Provide the [x, y] coordinate of the cell's center where the given text is located.  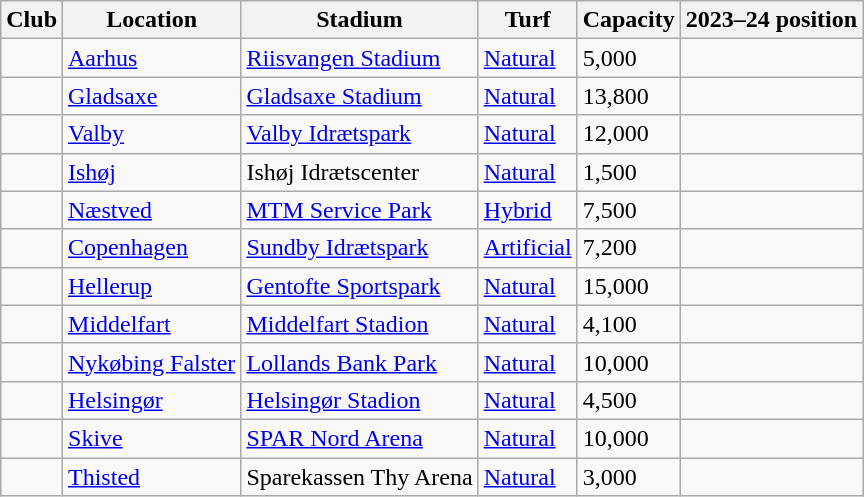
5,000 [628, 58]
Skive [152, 438]
Nykøbing Falster [152, 362]
Gladsaxe [152, 96]
Helsingør Stadion [360, 400]
Middelfart [152, 324]
Sparekassen Thy Arena [360, 477]
Lollands Bank Park [360, 362]
Riisvangen Stadium [360, 58]
3,000 [628, 477]
Artificial [528, 248]
Valby [152, 134]
Gladsaxe Stadium [360, 96]
Copenhagen [152, 248]
Helsingør [152, 400]
Location [152, 20]
SPAR Nord Arena [360, 438]
Gentofte Sportspark [360, 286]
Valby Idrætspark [360, 134]
1,500 [628, 172]
12,000 [628, 134]
2023–24 position [771, 20]
7,500 [628, 210]
4,500 [628, 400]
Capacity [628, 20]
Thisted [152, 477]
Hellerup [152, 286]
Club [32, 20]
Middelfart Stadion [360, 324]
4,100 [628, 324]
Ishøj Idrætscenter [360, 172]
Hybrid [528, 210]
Sundby Idrætspark [360, 248]
Stadium [360, 20]
Næstved [152, 210]
MTM Service Park [360, 210]
Aarhus [152, 58]
Turf [528, 20]
15,000 [628, 286]
Ishøj [152, 172]
13,800 [628, 96]
7,200 [628, 248]
